Locate the cell with the specified text and output its [x, y] center coordinate. 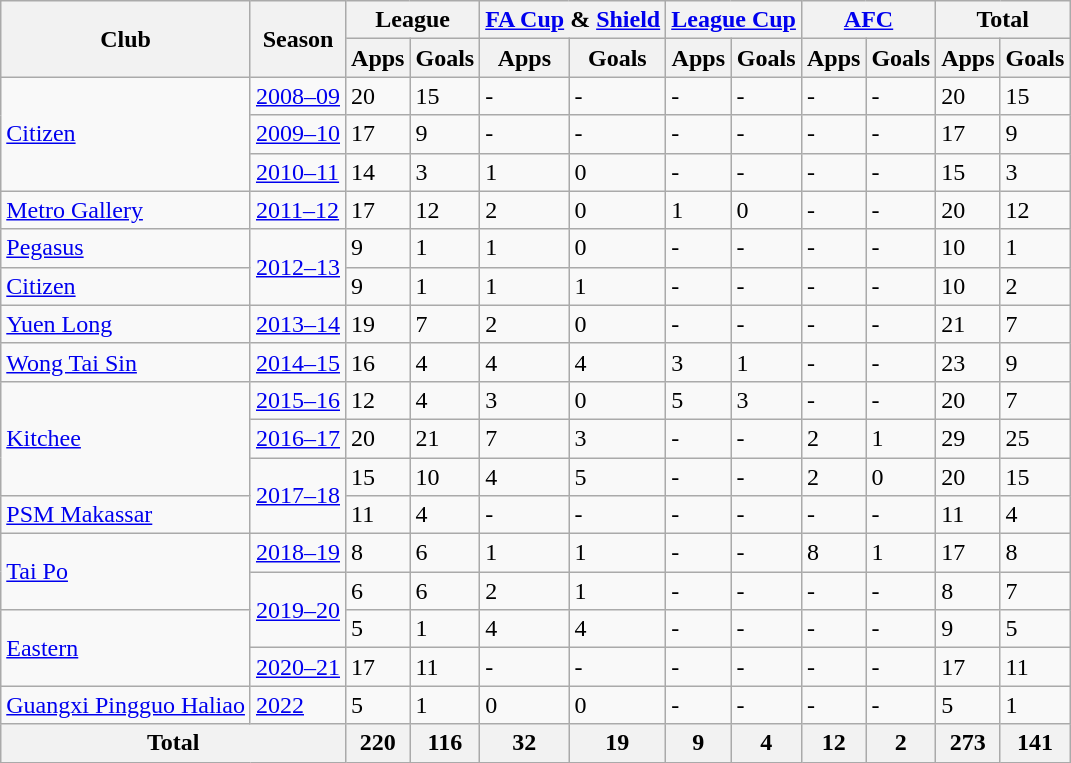
Metro Gallery [126, 210]
Kitchee [126, 438]
2009–10 [298, 134]
116 [445, 743]
2010–11 [298, 172]
Pegasus [126, 248]
16 [378, 362]
Wong Tai Sin [126, 362]
League [413, 20]
AFC [868, 20]
2016–17 [298, 438]
2020–21 [298, 667]
23 [968, 362]
32 [524, 743]
14 [378, 172]
2018–19 [298, 553]
141 [1035, 743]
2013–14 [298, 324]
Season [298, 39]
2015–16 [298, 400]
220 [378, 743]
2022 [298, 705]
2008–09 [298, 96]
Guangxi Pingguo Haliao [126, 705]
Eastern [126, 648]
2011–12 [298, 210]
2014–15 [298, 362]
Yuen Long [126, 324]
League Cup [734, 20]
FA Cup & Shield [573, 20]
273 [968, 743]
25 [1035, 438]
2019–20 [298, 610]
29 [968, 438]
2012–13 [298, 267]
Club [126, 39]
2017–18 [298, 496]
PSM Makassar [126, 515]
Tai Po [126, 572]
